Provide the (X, Y) coordinate of the cell's center where the given text is located.  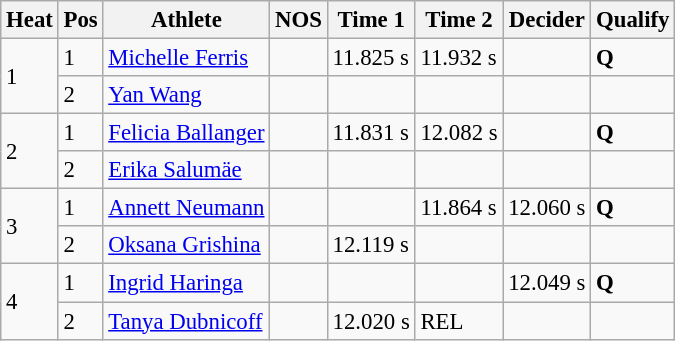
Time 2 (459, 20)
Erika Salumäe (186, 170)
12.082 s (459, 133)
12.060 s (547, 208)
Annett Neumann (186, 208)
11.825 s (371, 58)
Tanya Dubnicoff (186, 321)
NOS (298, 20)
Heat (30, 20)
Michelle Ferris (186, 58)
3 (30, 226)
Yan Wang (186, 95)
12.049 s (547, 283)
REL (459, 321)
Time 1 (371, 20)
Qualify (633, 20)
11.831 s (371, 133)
Ingrid Haringa (186, 283)
11.932 s (459, 58)
4 (30, 302)
Pos (80, 20)
Decider (547, 20)
12.020 s (371, 321)
Felicia Ballanger (186, 133)
11.864 s (459, 208)
Athlete (186, 20)
12.119 s (371, 245)
Oksana Grishina (186, 245)
